Determine the (X, Y) coordinate at the center of the cell enclosing the given text.  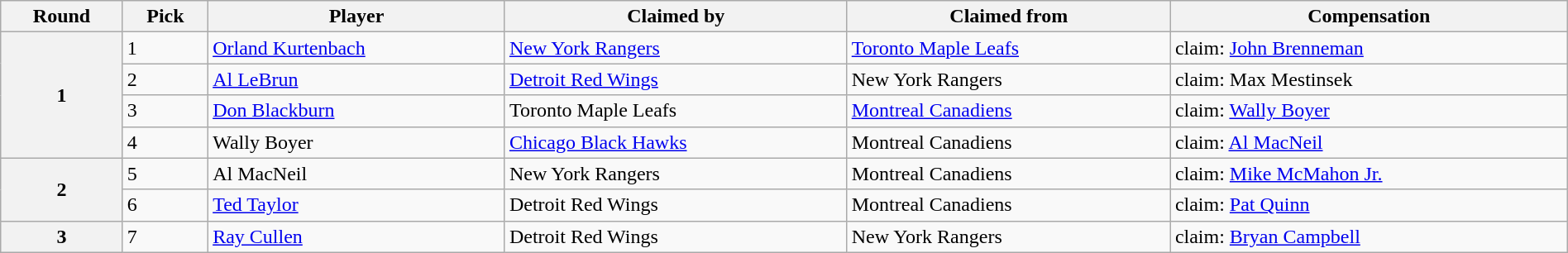
claim: Pat Quinn (1369, 205)
claim: John Brenneman (1369, 48)
7 (165, 236)
Wally Boyer (357, 142)
Round (61, 17)
Ray Cullen (357, 236)
Pick (165, 17)
claim: Mike McMahon Jr. (1369, 174)
4 (165, 142)
claim: Max Mestinsek (1369, 79)
Compensation (1369, 17)
Al MacNeil (357, 174)
Claimed from (1009, 17)
Claimed by (676, 17)
5 (165, 174)
Don Blackburn (357, 111)
claim: Al MacNeil (1369, 142)
6 (165, 205)
Ted Taylor (357, 205)
Al LeBrun (357, 79)
claim: Bryan Campbell (1369, 236)
Player (357, 17)
claim: Wally Boyer (1369, 111)
Orland Kurtenbach (357, 48)
Chicago Black Hawks (676, 142)
